From the cell containing the given text, extract its center point as [x, y] coordinate. 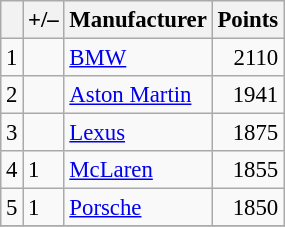
+/– [44, 20]
1850 [248, 208]
McLaren [138, 170]
1941 [248, 95]
BMW [138, 58]
Porsche [138, 208]
3 [12, 133]
2110 [248, 58]
1875 [248, 133]
Aston Martin [138, 95]
5 [12, 208]
Points [248, 20]
4 [12, 170]
1855 [248, 170]
2 [12, 95]
Lexus [138, 133]
Manufacturer [138, 20]
